Output the (x, y) coordinate of the center of the cell containing the given text.  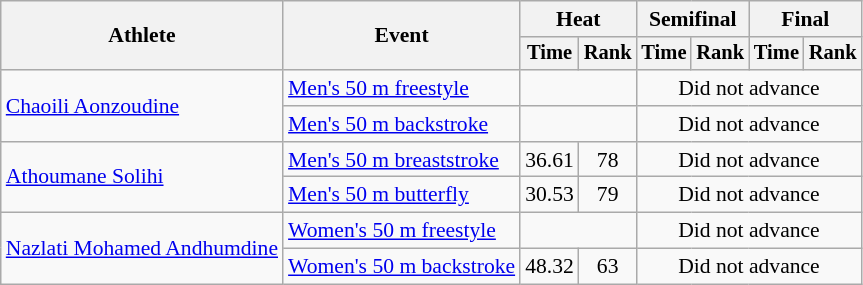
78 (608, 160)
Women's 50 m backstroke (402, 267)
79 (608, 195)
Nazlati Mohamed Andhumdine (142, 248)
30.53 (550, 195)
Chaoili Aonzoudine (142, 106)
Men's 50 m freestyle (402, 88)
48.32 (550, 267)
36.61 (550, 160)
Semifinal (692, 19)
Event (402, 36)
Men's 50 m backstroke (402, 124)
Men's 50 m breaststroke (402, 160)
Athlete (142, 36)
Men's 50 m butterfly (402, 195)
Athoumane Solihi (142, 178)
63 (608, 267)
Women's 50 m freestyle (402, 231)
Heat (578, 19)
Final (805, 19)
